Determine the (x, y) coordinate at the center of the cell enclosing the given text.  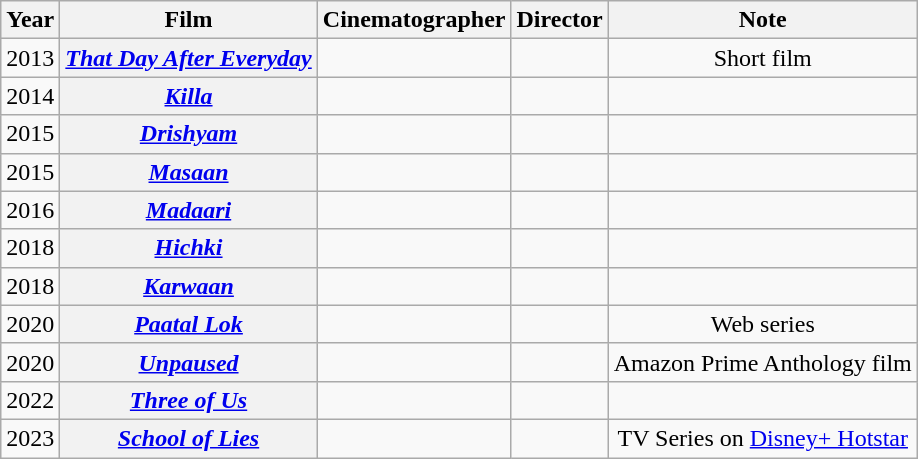
Amazon Prime Anthology film (762, 362)
Cinematographer (414, 20)
Three of Us (188, 400)
School of Lies (188, 438)
Director (560, 20)
TV Series on Disney+ Hotstar (762, 438)
2023 (30, 438)
Hichki (188, 248)
2016 (30, 210)
Film (188, 20)
Killa (188, 96)
Madaari (188, 210)
Unpaused (188, 362)
Drishyam (188, 134)
Note (762, 20)
Karwaan (188, 286)
2014 (30, 96)
Web series (762, 324)
Paatal Lok (188, 324)
Short film (762, 58)
2013 (30, 58)
That Day After Everyday (188, 58)
Masaan (188, 172)
2022 (30, 400)
Year (30, 20)
